Output the (x, y) coordinate of the center of the cell containing the given text.  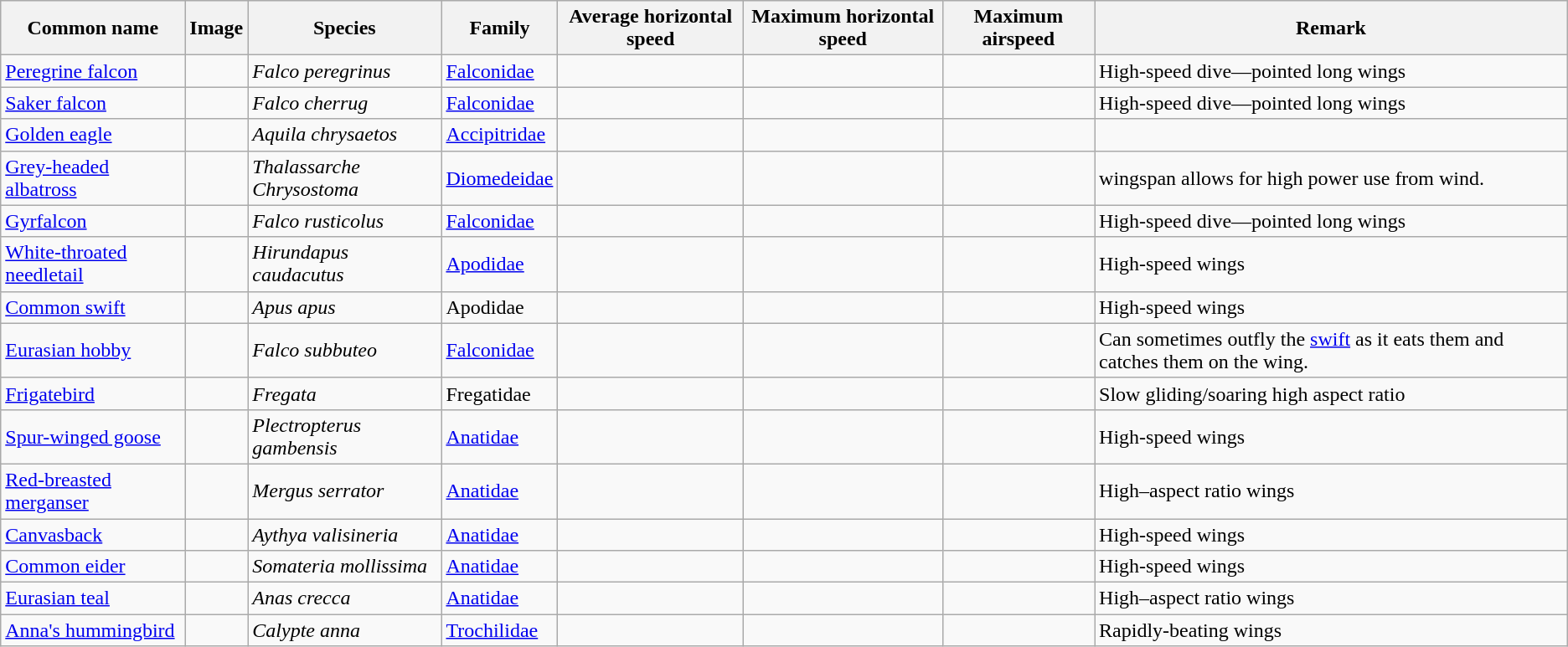
Average horizontal speed (650, 28)
Gyrfalcon (93, 221)
Fregatidae (499, 393)
Falco subbuteo (345, 350)
Golden eagle (93, 135)
Aquila chrysaetos (345, 135)
Maximum airspeed (1019, 28)
Accipitridae (499, 135)
Falco peregrinus (345, 71)
Aythya valisineria (345, 535)
Red-breasted merganser (93, 490)
Apus apus (345, 307)
Rapidly-beating wings (1332, 630)
Image (216, 28)
Diomedeidae (499, 177)
Common name (93, 28)
Anas crecca (345, 598)
Common eider (93, 567)
Mergus serrator (345, 490)
Falco cherrug (345, 103)
Frigatebird (93, 393)
Anna's hummingbird (93, 630)
Slow gliding/soaring high aspect ratio (1332, 393)
Can sometimes outfly the swift as it eats them and catches them on the wing. (1332, 350)
Plectropterus gambensis (345, 437)
Maximum horizontal speed (843, 28)
Hirundapus caudacutus (345, 264)
Falco rusticolus (345, 221)
Calypte anna (345, 630)
Canvasback (93, 535)
Somateria mollissima (345, 567)
Remark (1332, 28)
Fregata (345, 393)
Thalassarche Chrysostoma (345, 177)
Common swift (93, 307)
Eurasian teal (93, 598)
Saker falcon (93, 103)
Eurasian hobby (93, 350)
Trochilidae (499, 630)
Species (345, 28)
wingspan allows for high power use from wind. (1332, 177)
Spur-winged goose (93, 437)
Family (499, 28)
Grey-headed albatross (93, 177)
White-throated needletail (93, 264)
Peregrine falcon (93, 71)
